Pinpoint the cell where the given text exists, returning its [x, y] midpoint coordinate. 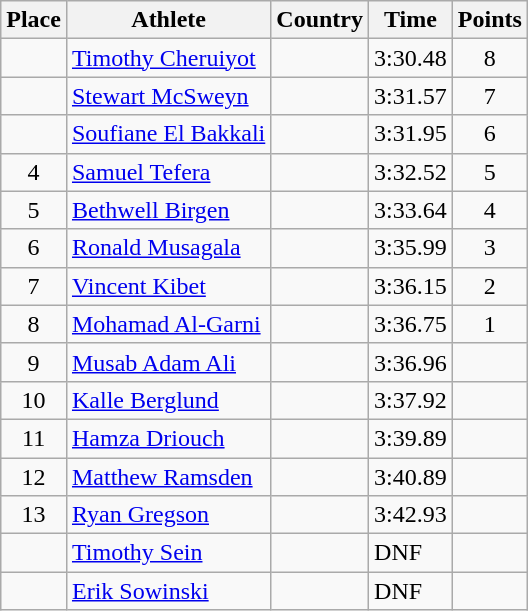
Matthew Ramsden [168, 477]
Place [34, 20]
10 [34, 400]
Vincent Kibet [168, 286]
Samuel Tefera [168, 172]
3:36.96 [411, 362]
Mohamad Al-Garni [168, 324]
3:42.93 [411, 515]
3:37.92 [411, 400]
Timothy Sein [168, 553]
Stewart McSweyn [168, 96]
3:31.57 [411, 96]
Country [320, 20]
3:33.64 [411, 210]
3:36.75 [411, 324]
11 [34, 438]
Ronald Musagala [168, 248]
3:35.99 [411, 248]
3 [490, 248]
Kalle Berglund [168, 400]
Time [411, 20]
3:30.48 [411, 58]
Bethwell Birgen [168, 210]
2 [490, 286]
3:36.15 [411, 286]
Athlete [168, 20]
Musab Adam Ali [168, 362]
1 [490, 324]
3:40.89 [411, 477]
Points [490, 20]
3:32.52 [411, 172]
Soufiane El Bakkali [168, 134]
3:39.89 [411, 438]
12 [34, 477]
9 [34, 362]
3:31.95 [411, 134]
13 [34, 515]
Erik Sowinski [168, 591]
Timothy Cheruiyot [168, 58]
Ryan Gregson [168, 515]
Hamza Driouch [168, 438]
